Provide the (x, y) coordinate of the cell's center where the given text is located.  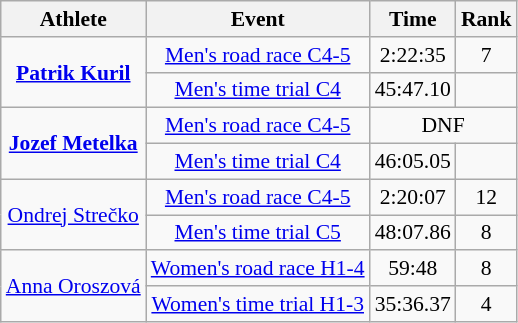
2:20:07 (413, 197)
4 (486, 304)
Women's road race H1-4 (258, 269)
Rank (486, 19)
Men's time trial C5 (258, 233)
7 (486, 55)
Anna Oroszová (74, 286)
48:07.86 (413, 233)
Women's time trial H1-3 (258, 304)
Event (258, 19)
2:22:35 (413, 55)
45:47.10 (413, 90)
Patrik Kuril (74, 72)
Ondrej Strečko (74, 214)
59:48 (413, 269)
Time (413, 19)
46:05.05 (413, 162)
DNF (444, 126)
Jozef Metelka (74, 144)
35:36.37 (413, 304)
Athlete (74, 19)
12 (486, 197)
